Scan for the cell matching the given text and deliver its (X, Y) coordinate at center. 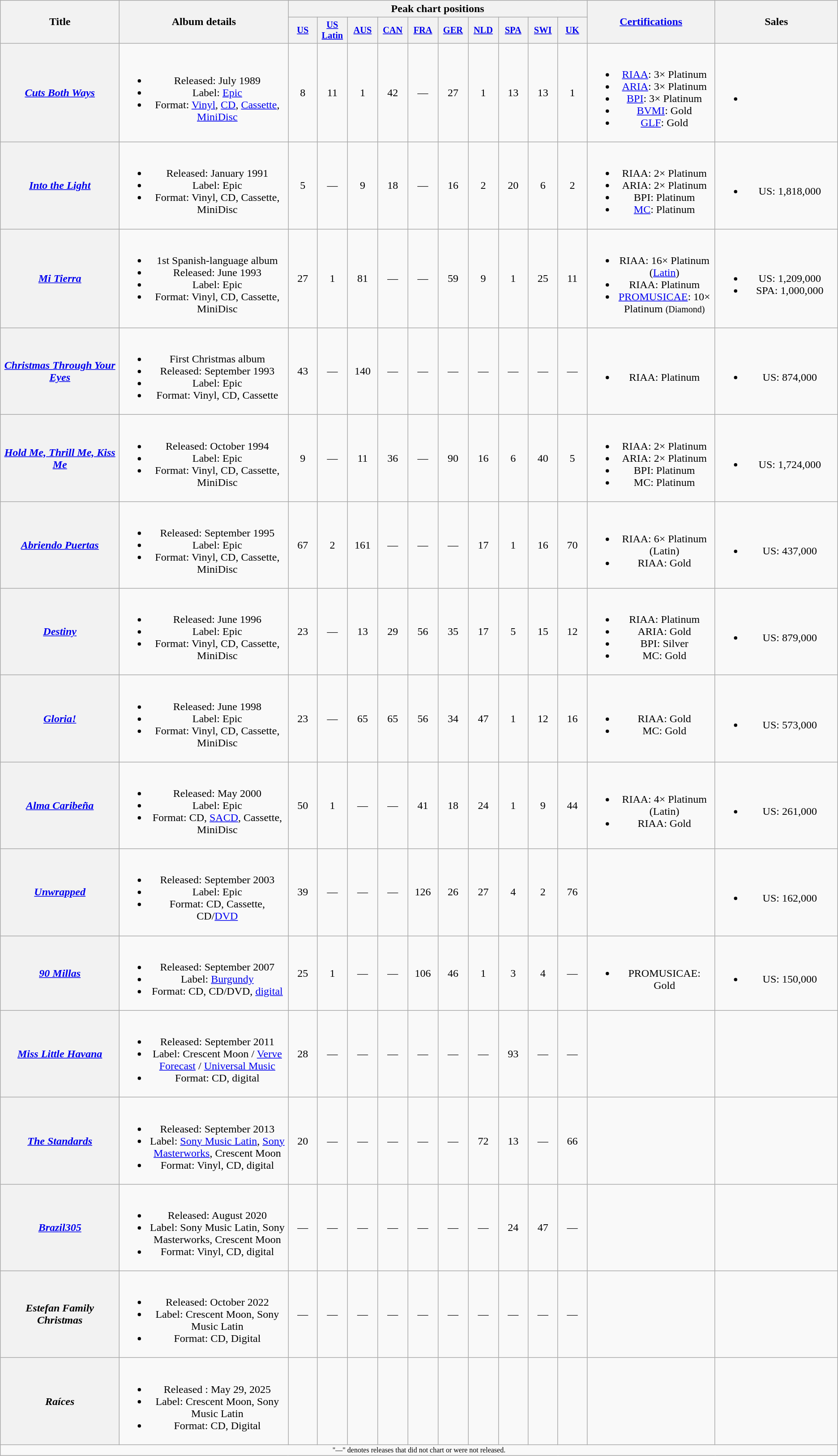
US: 879,000 (776, 632)
90 Millas (60, 973)
15 (543, 632)
46 (453, 973)
34 (453, 719)
RIAA: PlatinumARIA: GoldBPI: SilverMC: Gold (651, 632)
161 (363, 545)
Released : May 29, 2025Label: Crescent Moon, Sony Music LatinFormat: CD, Digital (204, 1401)
RIAA: 16× Platinum (Latin)RIAA: PlatinumPROMUSICAE: 10× Platinum (Diamond) (651, 278)
26 (453, 892)
US: 150,000 (776, 973)
50 (303, 805)
43 (303, 371)
Album details (204, 22)
RIAA: Platinum (651, 371)
67 (303, 545)
Unwrapped (60, 892)
Sales (776, 22)
RIAA: 4× Platinum (Latin)RIAA: Gold (651, 805)
US: 1,724,000 (776, 458)
42 (393, 92)
39 (303, 892)
NLD (483, 30)
Released: October 2022Label: Crescent Moon, Sony Music LatinFormat: CD, Digital (204, 1314)
Released: May 2000Label: EpicFormat: CD, SACD, Cassette, MiniDisc (204, 805)
Estefan Family Christmas (60, 1314)
90 (453, 458)
140 (363, 371)
81 (363, 278)
66 (572, 1141)
SWI (543, 30)
Mi Tierra (60, 278)
RIAA: GoldMC: Gold (651, 719)
US: 437,000 (776, 545)
US: 1,818,000 (776, 186)
Into the Light (60, 186)
Raíces (60, 1401)
Hold Me, Thrill Me, Kiss Me (60, 458)
Released: October 1994Label: EpicFormat: Vinyl, CD, Cassette, MiniDisc (204, 458)
28 (303, 1054)
US Latin (332, 30)
US: 261,000 (776, 805)
US: 162,000 (776, 892)
Title (60, 22)
AUS (363, 30)
"—" denotes releases that did not chart or were not released. (419, 1450)
59 (453, 278)
70 (572, 545)
PROMUSICAE: Gold (651, 973)
Released: September 1995Label: EpicFormat: Vinyl, CD, Cassette, MiniDisc (204, 545)
126 (423, 892)
US: 1,209,000SPA: 1,000,000 (776, 278)
8 (303, 92)
CAN (393, 30)
40 (543, 458)
Released: September 2011Label: Crescent Moon / Verve Forecast / Universal MusicFormat: CD, digital (204, 1054)
1st Spanish-language albumReleased: June 1993Label: EpicFormat: Vinyl, CD, Cassette, MiniDisc (204, 278)
Released: June 1996Label: EpicFormat: Vinyl, CD, Cassette, MiniDisc (204, 632)
Released: September 2013Label: Sony Music Latin, Sony Masterworks, Crescent MoonFormat: Vinyl, CD, digital (204, 1141)
Released: September 2003Label: EpicFormat: CD, Cassette, CD/DVD (204, 892)
Released: August 2020Label: Sony Music Latin, Sony Masterworks, Crescent MoonFormat: Vinyl, CD, digital (204, 1227)
76 (572, 892)
SPA (513, 30)
72 (483, 1141)
Destiny (60, 632)
Gloria! (60, 719)
Released: July 1989Label: EpicFormat: Vinyl, CD, Cassette, MiniDisc (204, 92)
106 (423, 973)
RIAA: 6× Platinum (Latin)RIAA: Gold (651, 545)
Certifications (651, 22)
Brazil305 (60, 1227)
US: 573,000 (776, 719)
Abriendo Puertas (60, 545)
US: 874,000 (776, 371)
Cuts Both Ways (60, 92)
44 (572, 805)
UK (572, 30)
Released: January 1991Label: EpicFormat: Vinyl, CD, Cassette, MiniDisc (204, 186)
41 (423, 805)
Alma Caribeña (60, 805)
29 (393, 632)
The Standards (60, 1141)
Miss Little Havana (60, 1054)
Christmas Through Your Eyes (60, 371)
RIAA: 3× PlatinumARIA: 3× PlatinumBPI: 3× PlatinumBVMI: GoldGLF: Gold (651, 92)
GER (453, 30)
93 (513, 1054)
3 (513, 973)
Released: June 1998Label: EpicFormat: Vinyl, CD, Cassette, MiniDisc (204, 719)
35 (453, 632)
Released: September 2007Label: BurgundyFormat: CD, CD/DVD, digital (204, 973)
Peak chart positions (438, 9)
36 (393, 458)
FRA (423, 30)
First Christmas albumReleased: September 1993Label: EpicFormat: Vinyl, CD, Cassette (204, 371)
US (303, 30)
